Identify which cell holds the provided text, then report its (x, y) central coordinate. 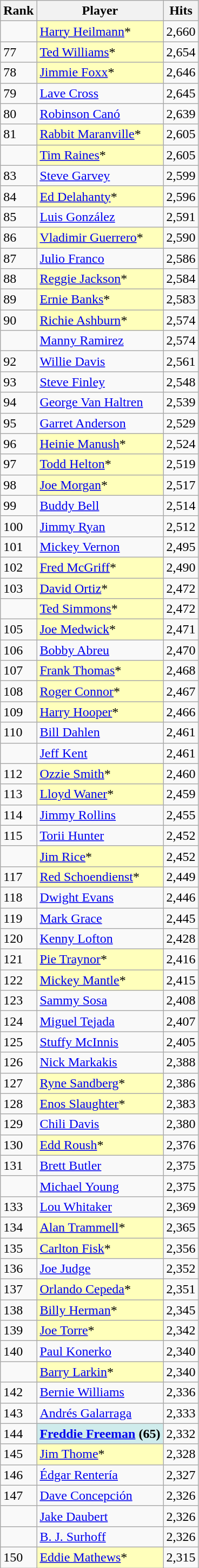
2,428 (181, 939)
Ryne Sandberg* (100, 1083)
Joe Torre* (100, 1331)
Steve Garvey (100, 176)
113 (18, 794)
Ernie Banks* (100, 300)
2,386 (181, 1083)
78 (18, 73)
126 (18, 1062)
133 (18, 1207)
Harry Hooper* (100, 712)
121 (18, 960)
Robinson Canó (100, 114)
2,332 (181, 1434)
2,328 (181, 1454)
2,548 (181, 382)
2,524 (181, 444)
Todd Helton* (100, 464)
2,590 (181, 237)
Jimmy Ryan (100, 526)
Ozzie Smith* (100, 774)
Dwight Evans (100, 897)
2,376 (181, 1145)
Jake Daubert (100, 1516)
Alan Trammell* (100, 1227)
Nick Markakis (100, 1062)
2,514 (181, 506)
2,388 (181, 1062)
Ted Williams* (100, 52)
105 (18, 630)
2,471 (181, 630)
2,460 (181, 774)
Heinie Manush* (100, 444)
92 (18, 361)
Paul Konerko (100, 1351)
90 (18, 320)
142 (18, 1392)
Steve Finley (100, 382)
Player (100, 11)
David Ortiz* (100, 588)
Mickey Mantle* (100, 980)
108 (18, 691)
2,336 (181, 1392)
2,519 (181, 464)
120 (18, 939)
137 (18, 1290)
135 (18, 1248)
2,529 (181, 423)
99 (18, 506)
Eddie Mathews* (100, 1557)
143 (18, 1413)
2,345 (181, 1310)
117 (18, 877)
2,369 (181, 1207)
2,495 (181, 547)
106 (18, 650)
139 (18, 1331)
Joe Morgan* (100, 485)
Ted Simmons* (100, 609)
96 (18, 444)
2,446 (181, 897)
97 (18, 464)
2,467 (181, 691)
Jeff Kent (100, 753)
2,470 (181, 650)
2,351 (181, 1290)
Kenny Lofton (100, 939)
2,333 (181, 1413)
77 (18, 52)
Andrés Galarraga (100, 1413)
110 (18, 733)
2,449 (181, 877)
Reggie Jackson* (100, 279)
119 (18, 918)
Dave Concepción (100, 1495)
101 (18, 547)
Julio Franco (100, 258)
Edd Roush* (100, 1145)
Édgar Rentería (100, 1475)
2,512 (181, 526)
134 (18, 1227)
Torii Hunter (100, 835)
Bernie Williams (100, 1392)
128 (18, 1104)
87 (18, 258)
2,561 (181, 361)
136 (18, 1269)
2,365 (181, 1227)
Jimmy Rollins (100, 815)
Stuffy McInnis (100, 1042)
115 (18, 835)
Orlando Cepeda* (100, 1290)
Chili Davis (100, 1124)
129 (18, 1124)
84 (18, 196)
Freddie Freeman (65) (100, 1434)
2,415 (181, 980)
145 (18, 1454)
Lave Cross (100, 93)
2,342 (181, 1331)
2,407 (181, 1021)
Hits (181, 11)
2,646 (181, 73)
2,660 (181, 31)
Mark Grace (100, 918)
107 (18, 671)
Fred McGriff* (100, 567)
2,517 (181, 485)
Sammy Sosa (100, 1001)
102 (18, 567)
Lloyd Waner* (100, 794)
80 (18, 114)
2,645 (181, 93)
98 (18, 485)
140 (18, 1351)
Red Schoendienst* (100, 877)
2,468 (181, 671)
122 (18, 980)
89 (18, 300)
Frank Thomas* (100, 671)
79 (18, 93)
138 (18, 1310)
83 (18, 176)
2,490 (181, 567)
2,352 (181, 1269)
2,416 (181, 960)
2,455 (181, 815)
146 (18, 1475)
123 (18, 1001)
Jim Thome* (100, 1454)
Vladimir Guerrero* (100, 237)
109 (18, 712)
95 (18, 423)
2,599 (181, 176)
Pie Traynor* (100, 960)
131 (18, 1165)
Bobby Abreu (100, 650)
94 (18, 403)
B. J. Surhoff (100, 1537)
147 (18, 1495)
Miguel Tejada (100, 1021)
86 (18, 237)
112 (18, 774)
2,383 (181, 1104)
2,596 (181, 196)
Rank (18, 11)
2,356 (181, 1248)
Luis González (100, 217)
2,654 (181, 52)
150 (18, 1557)
Garret Anderson (100, 423)
2,445 (181, 918)
127 (18, 1083)
2,639 (181, 114)
2,466 (181, 712)
Joe Medwick* (100, 630)
2,380 (181, 1124)
Lou Whitaker (100, 1207)
Mickey Vernon (100, 547)
Brett Butler (100, 1165)
124 (18, 1021)
2,408 (181, 1001)
125 (18, 1042)
2,584 (181, 279)
118 (18, 897)
George Van Haltren (100, 403)
Rabbit Maranville* (100, 134)
Billy Herman* (100, 1310)
144 (18, 1434)
2,586 (181, 258)
Jimmie Foxx* (100, 73)
2,405 (181, 1042)
88 (18, 279)
85 (18, 217)
Tim Raines* (100, 155)
Joe Judge (100, 1269)
Buddy Bell (100, 506)
130 (18, 1145)
81 (18, 134)
2,539 (181, 403)
100 (18, 526)
2,327 (181, 1475)
Enos Slaughter* (100, 1104)
Richie Ashburn* (100, 320)
Ed Delahanty* (100, 196)
Jim Rice* (100, 856)
Barry Larkin* (100, 1372)
114 (18, 815)
Willie Davis (100, 361)
Carlton Fisk* (100, 1248)
Michael Young (100, 1186)
Harry Heilmann* (100, 31)
103 (18, 588)
2,459 (181, 794)
93 (18, 382)
2,583 (181, 300)
Bill Dahlen (100, 733)
Roger Connor* (100, 691)
Manny Ramirez (100, 341)
2,591 (181, 217)
2,315 (181, 1557)
